From the cell containing the given text, extract its center point as (X, Y) coordinate. 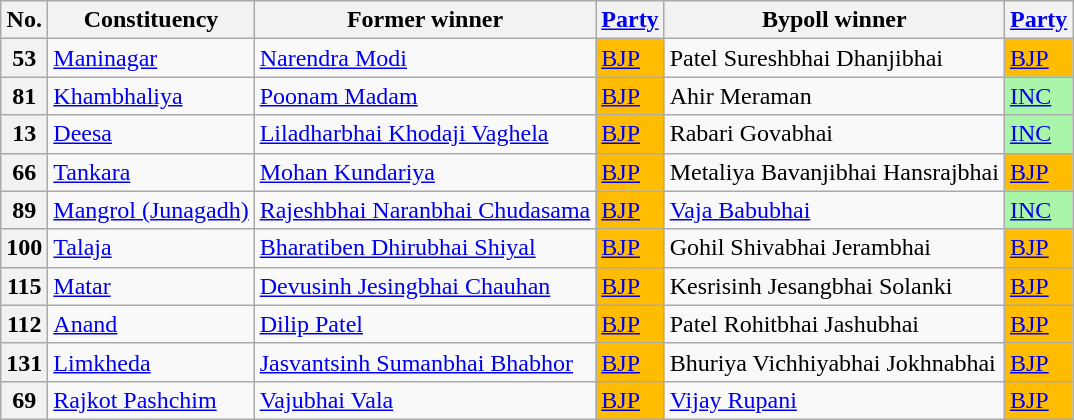
Devusinh Jesingbhai Chauhan (425, 286)
100 (24, 248)
Rabari Govabhai (834, 134)
Vajubhai Vala (425, 400)
Patel Sureshbhai Dhanjibhai (834, 58)
53 (24, 58)
Poonam Madam (425, 96)
Deesa (151, 134)
Bhuriya Vichhiyabhai Jokhnabhai (834, 362)
Dilip Patel (425, 324)
Tankara (151, 172)
Anand (151, 324)
81 (24, 96)
Limkheda (151, 362)
Mohan Kundariya (425, 172)
Vaja Babubhai (834, 210)
Gohil Shivabhai Jerambhai (834, 248)
69 (24, 400)
112 (24, 324)
Liladharbhai Khodaji Vaghela (425, 134)
No. (24, 20)
Jasvantsinh Sumanbhai Bhabhor (425, 362)
Bharatiben Dhirubhai Shiyal (425, 248)
Maninagar (151, 58)
Khambhaliya (151, 96)
Kesrisinh Jesangbhai Solanki (834, 286)
13 (24, 134)
Constituency (151, 20)
Bypoll winner (834, 20)
Matar (151, 286)
131 (24, 362)
Former winner (425, 20)
89 (24, 210)
Patel Rohitbhai Jashubhai (834, 324)
Ahir Meraman (834, 96)
Vijay Rupani (834, 400)
Rajeshbhai Naranbhai Chudasama (425, 210)
66 (24, 172)
Mangrol (Junagadh) (151, 210)
Talaja (151, 248)
115 (24, 286)
Metaliya Bavanjibhai Hansrajbhai (834, 172)
Narendra Modi (425, 58)
Rajkot Pashchim (151, 400)
